Provide the (x, y) coordinate of the cell's center where the given text is located.  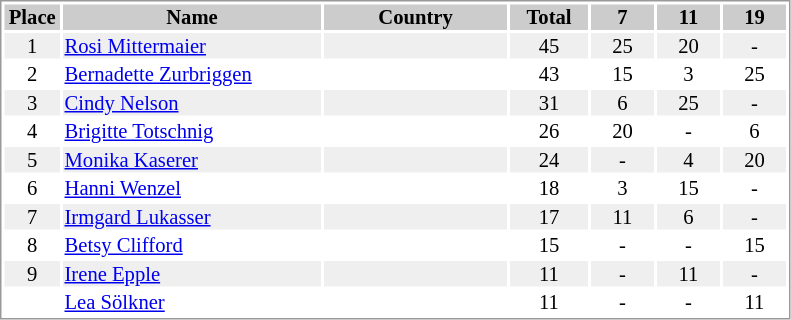
Irene Epple (192, 274)
Brigitte Totschnig (192, 131)
1 (32, 46)
Country (416, 17)
Total (549, 17)
Bernadette Zurbriggen (192, 75)
Rosi Mittermaier (192, 46)
Betsy Clifford (192, 245)
19 (754, 17)
24 (549, 160)
Irmgard Lukasser (192, 217)
43 (549, 75)
Monika Kaserer (192, 160)
31 (549, 103)
Cindy Nelson (192, 103)
Place (32, 17)
9 (32, 274)
Lea Sölkner (192, 303)
45 (549, 46)
26 (549, 131)
17 (549, 217)
Name (192, 17)
18 (549, 189)
2 (32, 75)
5 (32, 160)
8 (32, 245)
Hanni Wenzel (192, 189)
